Find where the given text appears and provide that cell's center as [X, Y] coordinate. 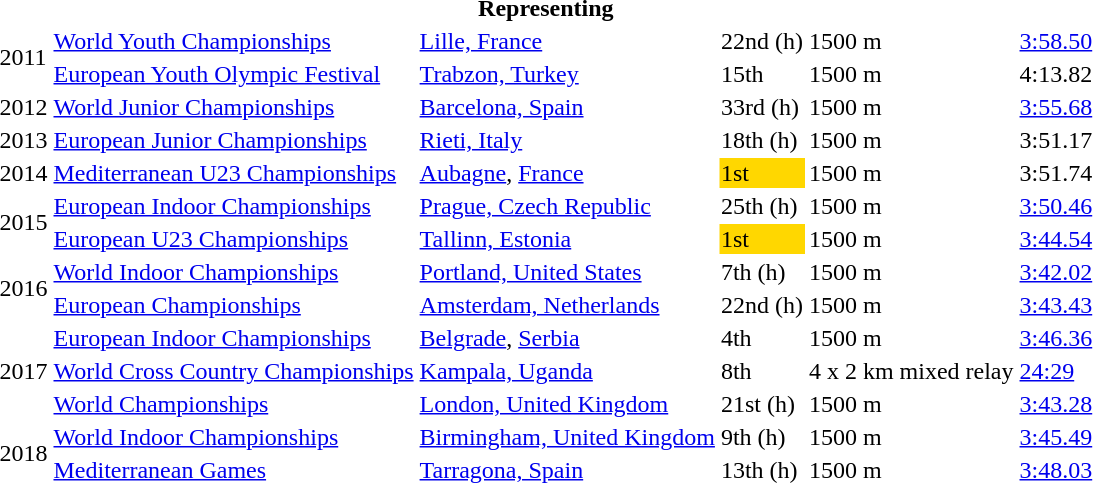
18th (h) [762, 140]
Belgrade, Serbia [567, 338]
Lille, France [567, 41]
World Cross Country Championships [234, 371]
European Championships [234, 305]
Aubagne, France [567, 173]
25th (h) [762, 206]
London, United Kingdom [567, 404]
European U23 Championships [234, 239]
Prague, Czech Republic [567, 206]
Kampala, Uganda [567, 371]
33rd (h) [762, 107]
21st (h) [762, 404]
Amsterdam, Netherlands [567, 305]
World Youth Championships [234, 41]
Birmingham, United Kingdom [567, 437]
Barcelona, Spain [567, 107]
9th (h) [762, 437]
Mediterranean U23 Championships [234, 173]
World Championships [234, 404]
Rieti, Italy [567, 140]
Trabzon, Turkey [567, 74]
Portland, United States [567, 272]
4 x 2 km mixed relay [911, 371]
4th [762, 338]
Tallinn, Estonia [567, 239]
World Junior Championships [234, 107]
8th [762, 371]
7th (h) [762, 272]
European Youth Olympic Festival [234, 74]
European Junior Championships [234, 140]
15th [762, 74]
